Capture the cell that displays the provided text and extract its (x, y) central coordinate. 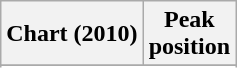
Chart (2010) (72, 34)
Peakposition (189, 34)
